Scan for the cell matching the given text and deliver its (X, Y) coordinate at center. 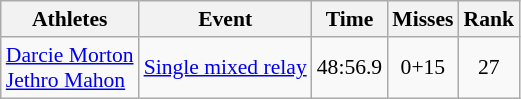
48:56.9 (350, 68)
Darcie MortonJethro Mahon (70, 68)
Athletes (70, 19)
Rank (490, 19)
Event (226, 19)
Single mixed relay (226, 68)
0+15 (422, 68)
Misses (422, 19)
27 (490, 68)
Time (350, 19)
